Extract the (x, y) coordinate from the center of the cell holding the provided text.  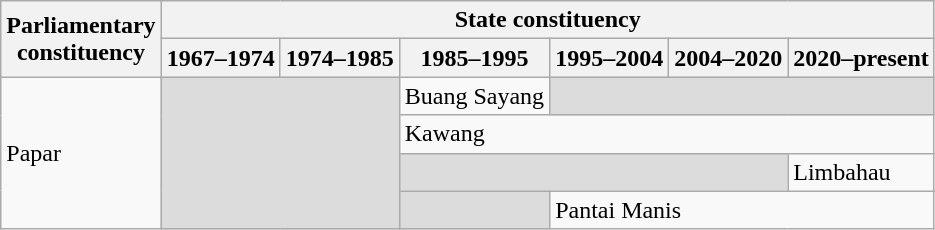
Limbahau (862, 172)
Parliamentaryconstituency (81, 39)
1967–1974 (220, 58)
2020–present (862, 58)
1974–1985 (340, 58)
1985–1995 (474, 58)
State constituency (548, 20)
Kawang (666, 134)
Papar (81, 153)
1995–2004 (610, 58)
2004–2020 (728, 58)
Pantai Manis (742, 210)
Buang Sayang (474, 96)
